Provide the [X, Y] coordinate of the cell's center where the given text is located.  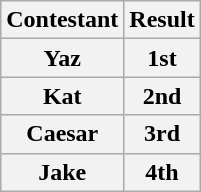
Result [162, 20]
1st [162, 58]
Caesar [62, 134]
Yaz [62, 58]
Contestant [62, 20]
2nd [162, 96]
3rd [162, 134]
Kat [62, 96]
Jake [62, 172]
4th [162, 172]
